Output the [X, Y] coordinate of the center of the cell containing the given text.  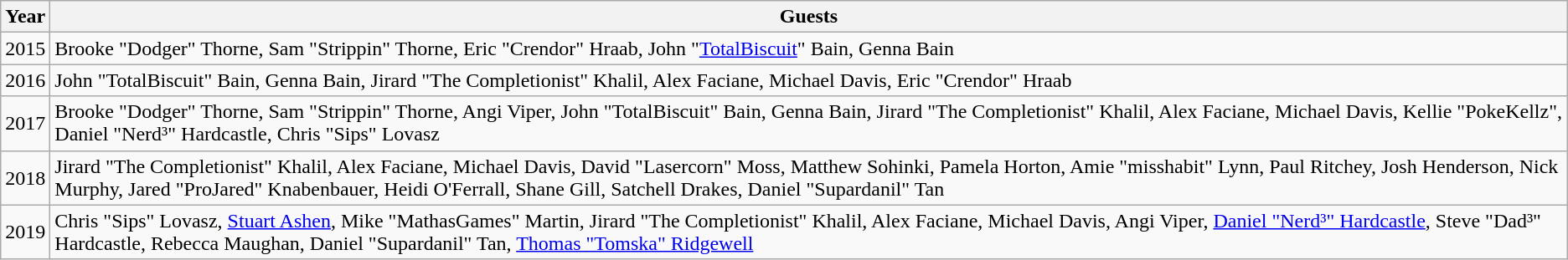
Guests [809, 17]
Brooke "Dodger" Thorne, Sam "Strippin" Thorne, Eric "Crendor" Hraab, John "TotalBiscuit" Bain, Genna Bain [809, 48]
2018 [25, 177]
2019 [25, 232]
Year [25, 17]
2017 [25, 124]
John "TotalBiscuit" Bain, Genna Bain, Jirard "The Completionist" Khalil, Alex Faciane, Michael Davis, Eric "Crendor" Hraab [809, 80]
2015 [25, 48]
2016 [25, 80]
